From the cell containing the given text, extract its center point as [X, Y] coordinate. 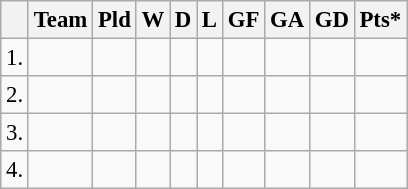
3. [15, 133]
4. [15, 170]
D [184, 20]
Pts* [380, 20]
2. [15, 95]
L [210, 20]
Team [60, 20]
W [152, 20]
GA [288, 20]
GD [332, 20]
Pld [115, 20]
1. [15, 58]
GF [243, 20]
